Scan for the cell matching the given text and deliver its (x, y) coordinate at center. 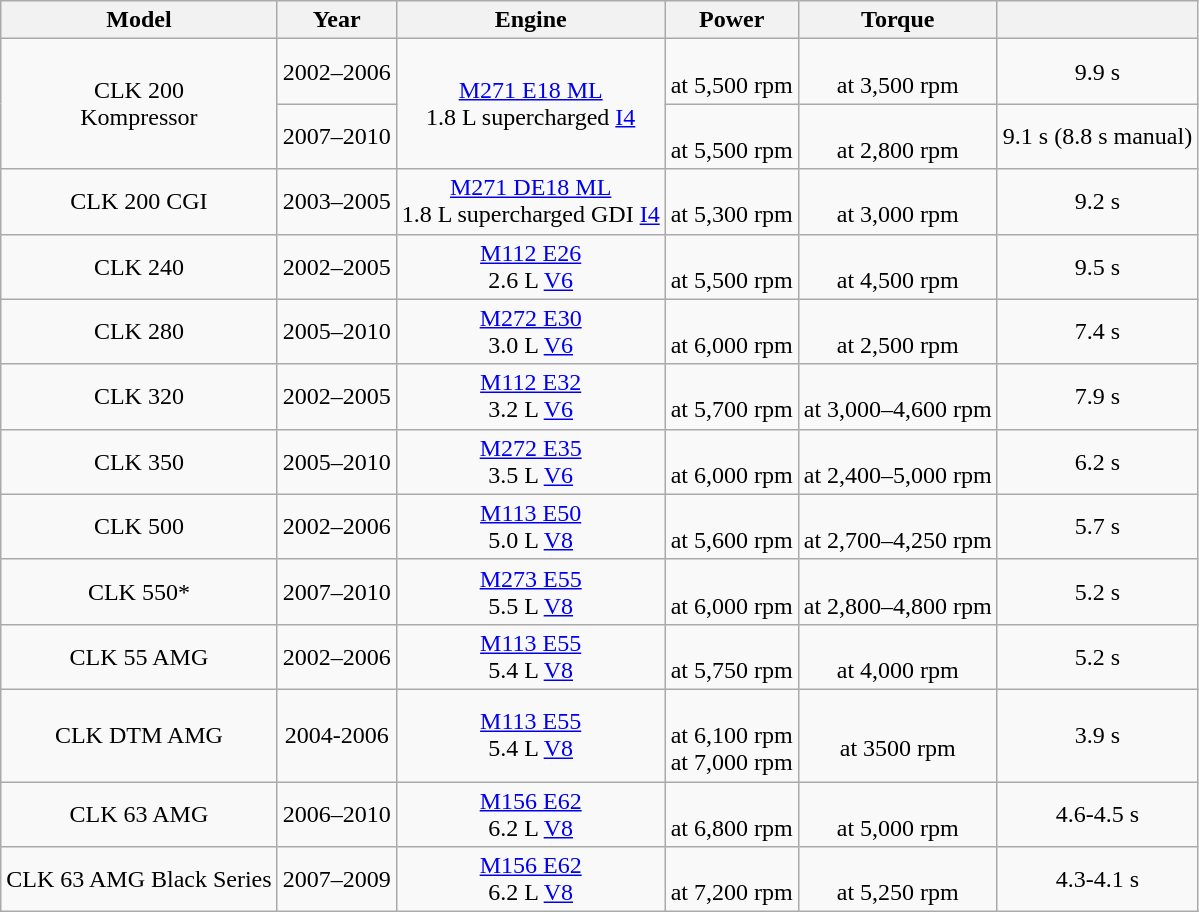
4.6-4.5 s (1097, 814)
5.7 s (1097, 526)
CLK 320 (139, 396)
at 5,000 rpm (898, 814)
at 4,500 rpm (898, 266)
CLK 280 (139, 332)
at 5,750 rpm (732, 656)
Torque (898, 20)
M272 E35 3.5 L V6 (530, 462)
2003–2005 (336, 202)
at 4,000 rpm (898, 656)
M273 E55 5.5 L V8 (530, 592)
CLK 63 AMG Black Series (139, 880)
at 3,000 rpm (898, 202)
at 2,500 rpm (898, 332)
3.9 s (1097, 735)
Power (732, 20)
at 2,800–4,800 rpm (898, 592)
CLK 200 CGI (139, 202)
at 7,200 rpm (732, 880)
Engine (530, 20)
CLK 550* (139, 592)
Year (336, 20)
at 3500 rpm (898, 735)
4.3-4.1 s (1097, 880)
at 5,700 rpm (732, 396)
at 2,700–4,250 rpm (898, 526)
CLK 55 AMG (139, 656)
at 5,600 rpm (732, 526)
2004-2006 (336, 735)
9.5 s (1097, 266)
M272 E30 3.0 L V6 (530, 332)
at 5,300 rpm (732, 202)
at 2,800 rpm (898, 136)
at 2,400–5,000 rpm (898, 462)
CLK 240 (139, 266)
at 3,500 rpm (898, 72)
CLK 500 (139, 526)
CLK 350 (139, 462)
6.2 s (1097, 462)
M113 E50 5.0 L V8 (530, 526)
9.2 s (1097, 202)
7.9 s (1097, 396)
2007–2009 (336, 880)
7.4 s (1097, 332)
at 6,100 rpmat 7,000 rpm (732, 735)
M271 E18 ML 1.8 L supercharged I4 (530, 104)
at 3,000–4,600 rpm (898, 396)
CLK 63 AMG (139, 814)
CLK DTM AMG (139, 735)
9.9 s (1097, 72)
M271 DE18 ML 1.8 L supercharged GDI I4 (530, 202)
9.1 s (8.8 s manual) (1097, 136)
M112 E26 2.6 L V6 (530, 266)
CLK 200 Kompressor (139, 104)
2006–2010 (336, 814)
M112 E32 3.2 L V6 (530, 396)
Model (139, 20)
at 5,250 rpm (898, 880)
at 6,800 rpm (732, 814)
